Determine the [x, y] coordinate at the center of the cell enclosing the given text.  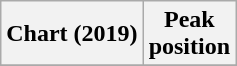
Peakposition [189, 34]
Chart (2019) [72, 34]
